Determine the [X, Y] coordinate at the center of the cell enclosing the given text.  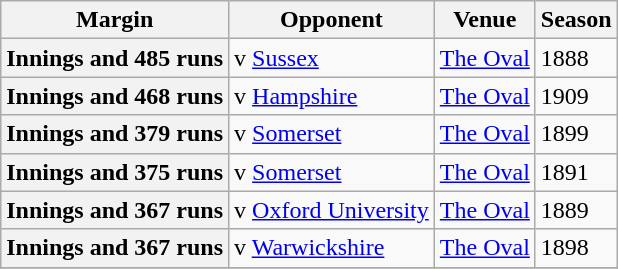
1891 [576, 172]
v Hampshire [332, 96]
Season [576, 20]
Innings and 379 runs [115, 134]
1899 [576, 134]
1909 [576, 96]
Innings and 468 runs [115, 96]
Margin [115, 20]
Innings and 375 runs [115, 172]
1889 [576, 210]
v Oxford University [332, 210]
Innings and 485 runs [115, 58]
Opponent [332, 20]
1888 [576, 58]
v Sussex [332, 58]
Venue [484, 20]
1898 [576, 248]
v Warwickshire [332, 248]
